Find where the given text appears and provide that cell's center as (X, Y) coordinate. 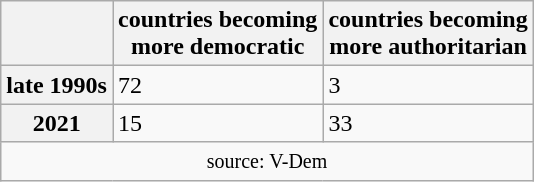
late 1990s (57, 85)
33 (428, 123)
countries becoming more authoritarian (428, 34)
source: V-Dem (267, 161)
72 (217, 85)
3 (428, 85)
countries becoming more democratic (217, 34)
15 (217, 123)
2021 (57, 123)
